Scan for the cell matching the given text and deliver its (X, Y) coordinate at center. 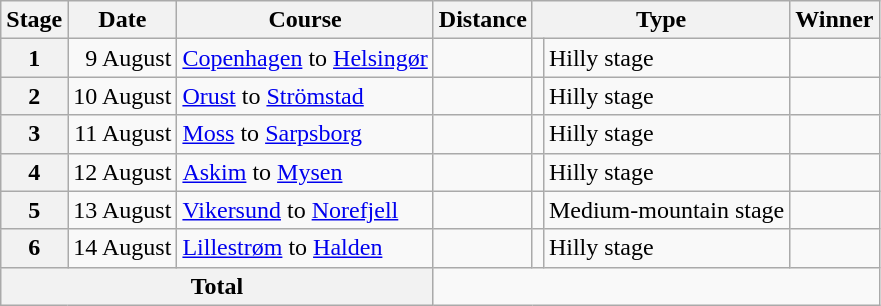
3 (34, 134)
Winner (834, 20)
Askim to Mysen (305, 172)
5 (34, 210)
Course (305, 20)
11 August (122, 134)
2 (34, 96)
6 (34, 248)
9 August (122, 58)
1 (34, 58)
Orust to Strömstad (305, 96)
14 August (122, 248)
4 (34, 172)
13 August (122, 210)
Stage (34, 20)
Distance (482, 20)
Vikersund to Norefjell (305, 210)
Lillestrøm to Halden (305, 248)
Date (122, 20)
Moss to Sarpsborg (305, 134)
Medium-mountain stage (666, 210)
12 August (122, 172)
Total (218, 286)
Copenhagen to Helsingør (305, 58)
Type (660, 20)
10 August (122, 96)
